Search for the cell housing the specified text and yield its [x, y] center coordinate. 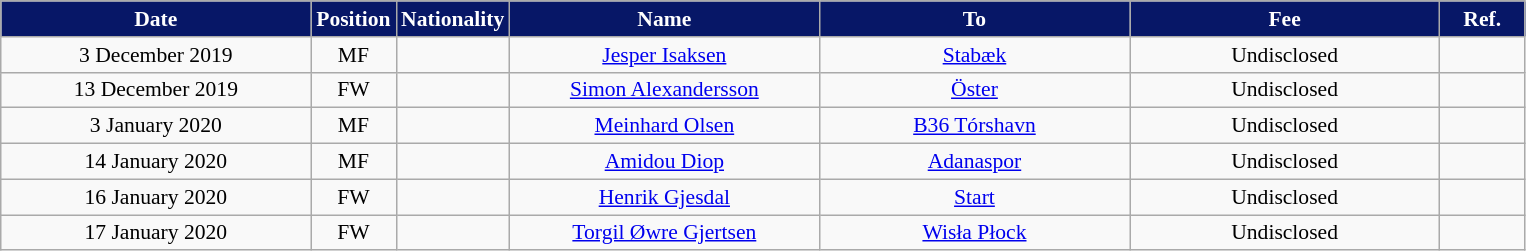
Stabæk [974, 55]
Ref. [1482, 19]
To [974, 19]
Öster [974, 90]
3 January 2020 [156, 126]
Jesper Isaksen [664, 55]
3 December 2019 [156, 55]
B36 Tórshavn [974, 126]
Position [354, 19]
Start [974, 197]
Date [156, 19]
Simon Alexandersson [664, 90]
Fee [1285, 19]
Amidou Diop [664, 162]
Henrik Gjesdal [664, 197]
16 January 2020 [156, 197]
Nationality [452, 19]
Wisła Płock [974, 233]
14 January 2020 [156, 162]
17 January 2020 [156, 233]
13 December 2019 [156, 90]
Adanaspor [974, 162]
Torgil Øwre Gjertsen [664, 233]
Meinhard Olsen [664, 126]
Name [664, 19]
